Capture the cell that displays the provided text and extract its (X, Y) central coordinate. 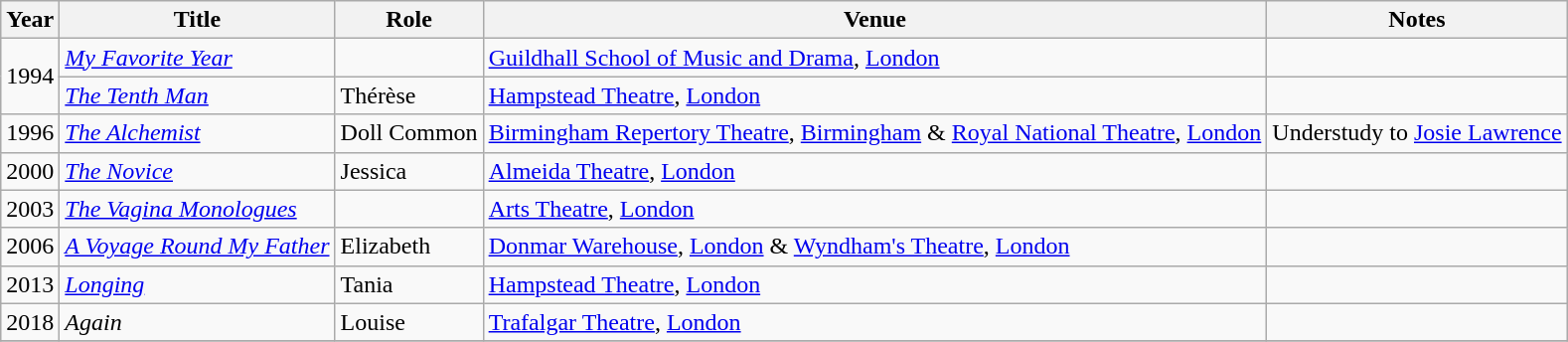
2018 (30, 322)
1996 (30, 133)
Year (30, 20)
Louise (409, 322)
A Voyage Round My Father (197, 247)
2000 (30, 171)
Elizabeth (409, 247)
Arts Theatre, London (874, 209)
Thérèse (409, 95)
2013 (30, 284)
Almeida Theatre, London (874, 171)
Birmingham Repertory Theatre, Birmingham & Royal National Theatre, London (874, 133)
Notes (1417, 20)
Tania (409, 284)
My Favorite Year (197, 58)
2006 (30, 247)
Title (197, 20)
The Tenth Man (197, 95)
Understudy to Josie Lawrence (1417, 133)
Again (197, 322)
Doll Common (409, 133)
The Novice (197, 171)
Donmar Warehouse, London & Wyndham's Theatre, London (874, 247)
1994 (30, 77)
Venue (874, 20)
Guildhall School of Music and Drama, London (874, 58)
Role (409, 20)
The Alchemist (197, 133)
The Vagina Monologues (197, 209)
Longing (197, 284)
2003 (30, 209)
Trafalgar Theatre, London (874, 322)
Jessica (409, 171)
